Determine the [x, y] coordinate at the center of the cell enclosing the given text.  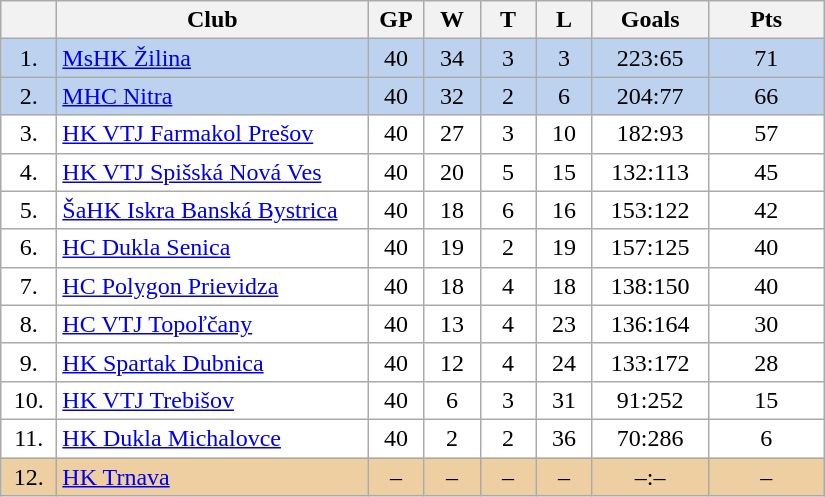
23 [564, 324]
3. [29, 134]
16 [564, 210]
28 [766, 362]
133:172 [650, 362]
5. [29, 210]
4. [29, 172]
153:122 [650, 210]
HK Dukla Michalovce [212, 438]
42 [766, 210]
HK Spartak Dubnica [212, 362]
12. [29, 477]
Club [212, 20]
HK VTJ Spišská Nová Ves [212, 172]
HK VTJ Trebišov [212, 400]
204:77 [650, 96]
6. [29, 248]
T [508, 20]
5 [508, 172]
8. [29, 324]
MsHK Žilina [212, 58]
7. [29, 286]
30 [766, 324]
13 [452, 324]
12 [452, 362]
138:150 [650, 286]
132:113 [650, 172]
71 [766, 58]
Goals [650, 20]
10 [564, 134]
HK VTJ Farmakol Prešov [212, 134]
1. [29, 58]
10. [29, 400]
ŠaHK Iskra Banská Bystrica [212, 210]
182:93 [650, 134]
GP [396, 20]
66 [766, 96]
W [452, 20]
11. [29, 438]
HC VTJ Topoľčany [212, 324]
Pts [766, 20]
HC Polygon Prievidza [212, 286]
136:164 [650, 324]
57 [766, 134]
45 [766, 172]
HK Trnava [212, 477]
27 [452, 134]
L [564, 20]
157:125 [650, 248]
31 [564, 400]
34 [452, 58]
223:65 [650, 58]
32 [452, 96]
HC Dukla Senica [212, 248]
70:286 [650, 438]
91:252 [650, 400]
24 [564, 362]
2. [29, 96]
36 [564, 438]
–:– [650, 477]
9. [29, 362]
MHC Nitra [212, 96]
20 [452, 172]
